Find where the given text appears and provide that cell's center as (x, y) coordinate. 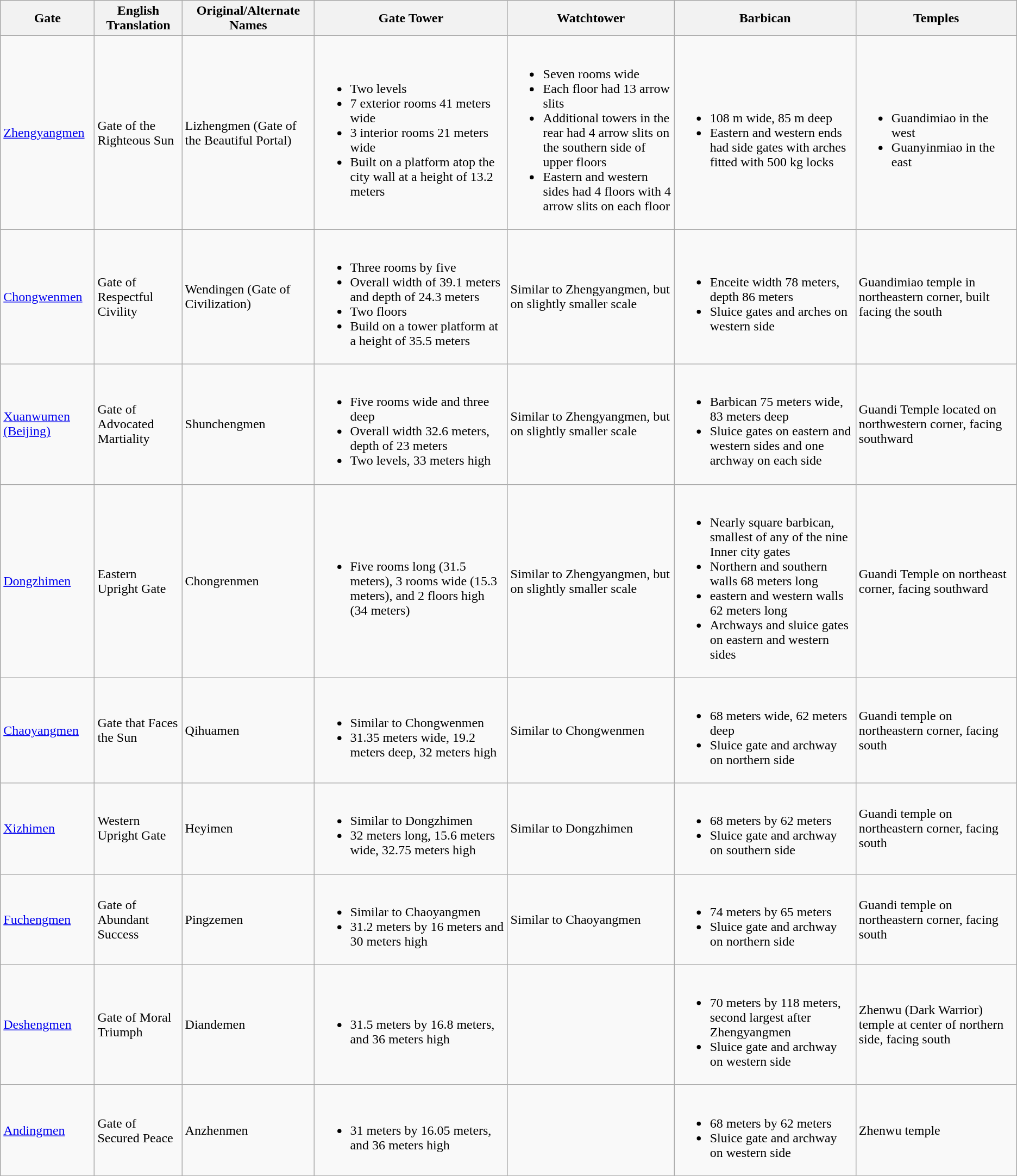
Dongzhimen (48, 581)
Gate of Respectful Civility (138, 297)
Qihuamen (248, 730)
Deshengmen (48, 1025)
Gate of Secured Peace (138, 1130)
70 meters by 118 meters, second largest after ZhengyangmenSluice gate and archway on western side (765, 1025)
English Translation (138, 18)
Chongrenmen (248, 581)
Similar to Dongzhimen32 meters long, 15.6 meters wide, 32.75 meters high (411, 828)
Guandimiao temple in northeastern corner, built facing the south (936, 297)
Gate of Moral Triumph (138, 1025)
Guandi Temple on northeast corner, facing southward (936, 581)
Xizhimen (48, 828)
Western Upright Gate (138, 828)
Zhengyangmen (48, 133)
31.5 meters by 16.8 meters, and 36 meters high (411, 1025)
Watchtower (591, 18)
Shunchengmen (248, 424)
31 meters by 16.05 meters, and 36 meters high (411, 1130)
Five rooms wide and three deepOverall width 32.6 meters, depth of 23 metersTwo levels, 33 meters high (411, 424)
Fuchengmen (48, 919)
Gate of Advocated Martiality (138, 424)
Zhenwu (Dark Warrior) temple at center of northern side, facing south (936, 1025)
68 meters by 62 metersSluice gate and archway on southern side (765, 828)
Zhenwu temple (936, 1130)
Temples (936, 18)
Similar to Chongwenmen (591, 730)
Diandemen (248, 1025)
Enceite width 78 meters, depth 86 metersSluice gates and arches on western side (765, 297)
68 meters wide, 62 meters deepSluice gate and archway on northern side (765, 730)
Pingzemen (248, 919)
Five rooms long (31.5 meters), 3 rooms wide (15.3 meters), and 2 floors high (34 meters) (411, 581)
Guandimiao in the westGuanyinmiao in the east (936, 133)
Three rooms by fiveOverall width of 39.1 meters and depth of 24.3 metersTwo floorsBuild on a tower platform at a height of 35.5 meters (411, 297)
Similar to Chongwenmen31.35 meters wide, 19.2 meters deep, 32 meters high (411, 730)
74 meters by 65 metersSluice gate and archway on northern side (765, 919)
Two levels7 exterior rooms 41 meters wide3 interior rooms 21 meters wideBuilt on a platform atop the city wall at a height of 13.2 meters (411, 133)
Similar to Chaoyangmen31.2 meters by 16 meters and 30 meters high (411, 919)
108 m wide, 85 m deepEastern and western ends had side gates with arches fitted with 500 kg locks (765, 133)
68 meters by 62 metersSluice gate and archway on western side (765, 1130)
Similar to Chaoyangmen (591, 919)
Wendingen (Gate of Civilization) (248, 297)
Barbican (765, 18)
Xuanwumen (Beijing) (48, 424)
Barbican 75 meters wide, 83 meters deepSluice gates on eastern and western sides and one archway on each side (765, 424)
Eastern Upright Gate (138, 581)
Anzhenmen (248, 1130)
Gate Tower (411, 18)
Chaoyangmen (48, 730)
Guandi Temple located on northwestern corner, facing southward (936, 424)
Heyimen (248, 828)
Gate of Abundant Success (138, 919)
Lizhengmen (Gate of the Beautiful Portal) (248, 133)
Chongwenmen (48, 297)
Gate (48, 18)
Gate that Faces the Sun (138, 730)
Andingmen (48, 1130)
Gate of the Righteous Sun (138, 133)
Similar to Dongzhimen (591, 828)
Original/Alternate Names (248, 18)
